Detect which cell encompasses the target text, then output its (x, y) center coordinate. 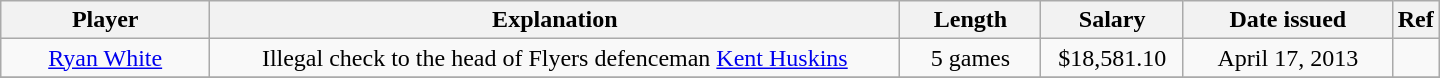
Length (970, 20)
Salary (1112, 20)
Illegal check to the head of Flyers defenceman Kent Huskins (555, 58)
Explanation (555, 20)
April 17, 2013 (1288, 58)
$18,581.10 (1112, 58)
Date issued (1288, 20)
5 games (970, 58)
Ryan White (106, 58)
Ref (1416, 20)
Player (106, 20)
